Determine the [x, y] coordinate at the center of the cell enclosing the given text.  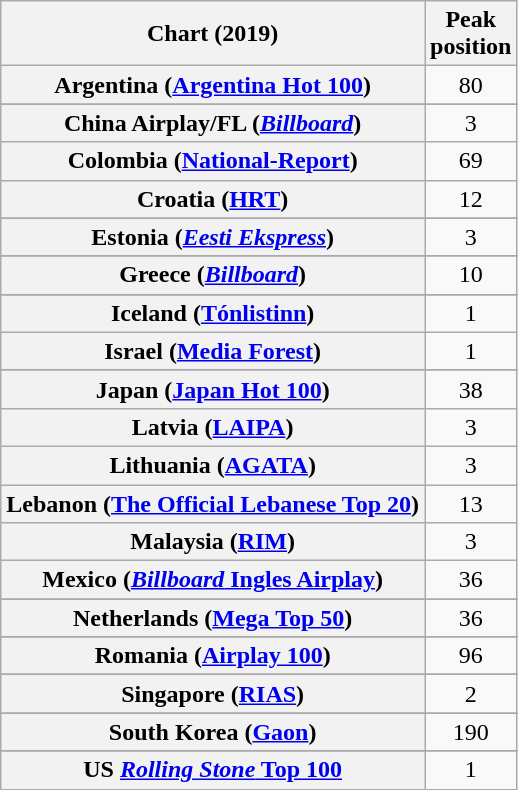
US Rolling Stone Top 100 [213, 770]
Lithuania (AGATA) [213, 465]
China Airplay/FL (Billboard) [213, 123]
Israel (Media Forest) [213, 351]
10 [471, 275]
13 [471, 503]
Chart (2019) [213, 34]
Singapore (RIAS) [213, 694]
Malaysia (RIM) [213, 542]
Lebanon (The Official Lebanese Top 20) [213, 503]
Romania (Airplay 100) [213, 656]
Peakposition [471, 34]
96 [471, 656]
Greece (Billboard) [213, 275]
80 [471, 85]
2 [471, 694]
Latvia (LAIPA) [213, 427]
38 [471, 389]
Iceland (Tónlistinn) [213, 313]
Croatia (HRT) [213, 199]
Argentina (Argentina Hot 100) [213, 85]
Japan (Japan Hot 100) [213, 389]
12 [471, 199]
Colombia (National-Report) [213, 161]
190 [471, 732]
South Korea (Gaon) [213, 732]
Mexico (Billboard Ingles Airplay) [213, 580]
Estonia (Eesti Ekspress) [213, 237]
69 [471, 161]
Netherlands (Mega Top 50) [213, 618]
